Scan for the cell matching the given text and deliver its [X, Y] coordinate at center. 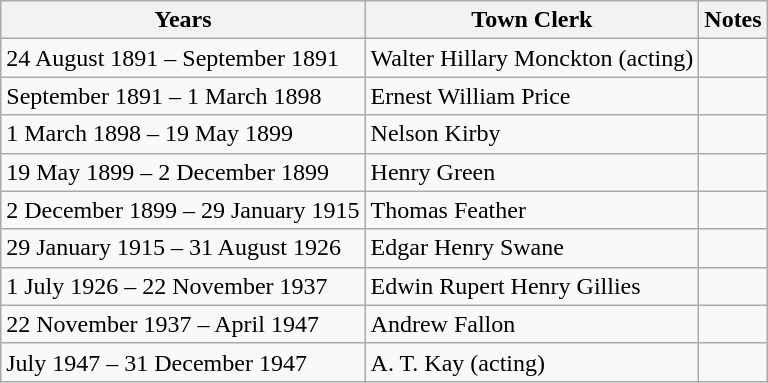
22 November 1937 – April 1947 [183, 324]
1 July 1926 – 22 November 1937 [183, 286]
Walter Hillary Monckton (acting) [532, 58]
A. T. Kay (acting) [532, 362]
September 1891 – 1 March 1898 [183, 96]
29 January 1915 – 31 August 1926 [183, 248]
Notes [733, 20]
July 1947 – 31 December 1947 [183, 362]
Ernest William Price [532, 96]
Edgar Henry Swane [532, 248]
Andrew Fallon [532, 324]
Thomas Feather [532, 210]
2 December 1899 – 29 January 1915 [183, 210]
19 May 1899 – 2 December 1899 [183, 172]
1 March 1898 – 19 May 1899 [183, 134]
Edwin Rupert Henry Gillies [532, 286]
24 August 1891 – September 1891 [183, 58]
Henry Green [532, 172]
Years [183, 20]
Nelson Kirby [532, 134]
Town Clerk [532, 20]
